For the text-containing cell, return its midpoint in (x, y) coordinate format. 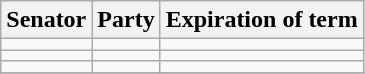
Party (126, 20)
Senator (46, 20)
Expiration of term (262, 20)
